Provide the [X, Y] coordinate of the cell's center where the given text is located.  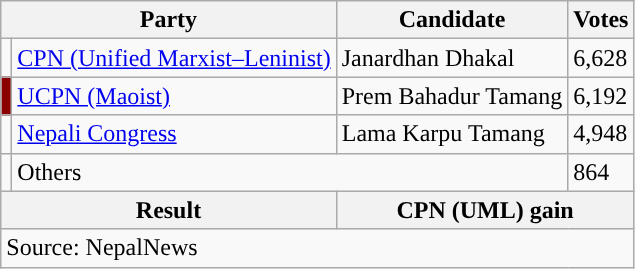
Result [168, 210]
Source: NepalNews [318, 248]
Lama Karpu Tamang [452, 134]
UCPN (Maoist) [174, 96]
Others [290, 172]
Prem Bahadur Tamang [452, 96]
CPN (Unified Marxist–Leninist) [174, 58]
Nepali Congress [174, 134]
4,948 [601, 134]
Janardhan Dhakal [452, 58]
Party [168, 20]
Candidate [452, 20]
Votes [601, 20]
6,192 [601, 96]
864 [601, 172]
CPN (UML) gain [485, 210]
6,628 [601, 58]
